From the cell containing the given text, extract its center point as (X, Y) coordinate. 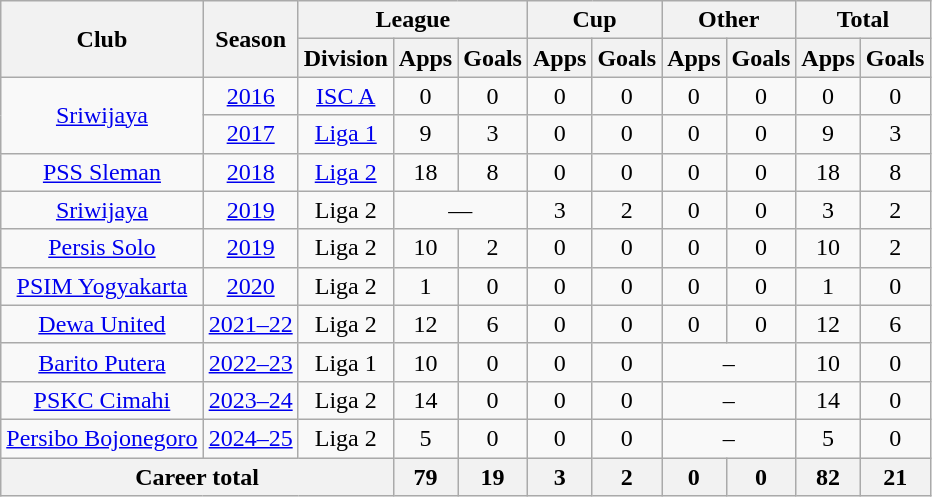
Career total (198, 477)
19 (493, 477)
Season (250, 39)
Division (346, 58)
— (460, 210)
PSIM Yogyakarta (102, 286)
21 (895, 477)
82 (828, 477)
PSS Sleman (102, 172)
2023–24 (250, 400)
League (412, 20)
2018 (250, 172)
ISC A (346, 96)
2016 (250, 96)
Persis Solo (102, 248)
2020 (250, 286)
2024–25 (250, 438)
2021–22 (250, 324)
PSKC Cimahi (102, 400)
Other (729, 20)
2017 (250, 134)
Persibo Bojonegoro (102, 438)
Barito Putera (102, 362)
Cup (594, 20)
Total (863, 20)
2022–23 (250, 362)
79 (425, 477)
Club (102, 39)
Dewa United (102, 324)
